Output the [X, Y] coordinate of the center of the cell containing the given text.  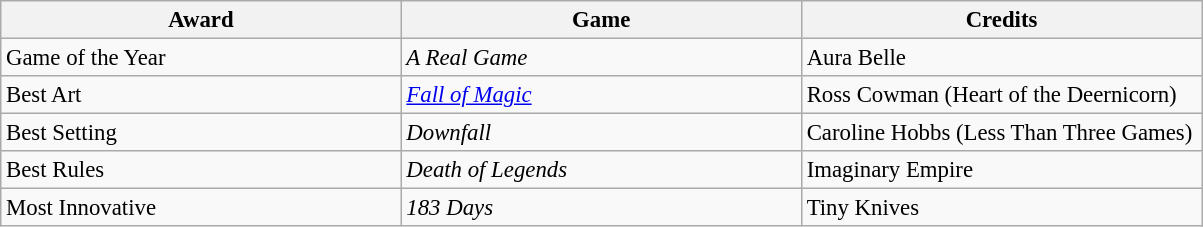
Caroline Hobbs (Less Than Three Games) [1001, 133]
Imaginary Empire [1001, 170]
Best Rules [201, 170]
Fall of Magic [601, 95]
Game of the Year [201, 58]
A Real Game [601, 58]
Ross Cowman (Heart of the Deernicorn) [1001, 95]
183 Days [601, 208]
Game [601, 20]
Most Innovative [201, 208]
Aura Belle [1001, 58]
Best Art [201, 95]
Credits [1001, 20]
Best Setting [201, 133]
Downfall [601, 133]
Award [201, 20]
Death of Legends [601, 170]
Tiny Knives [1001, 208]
